Scan for the cell matching the given text and deliver its [X, Y] coordinate at center. 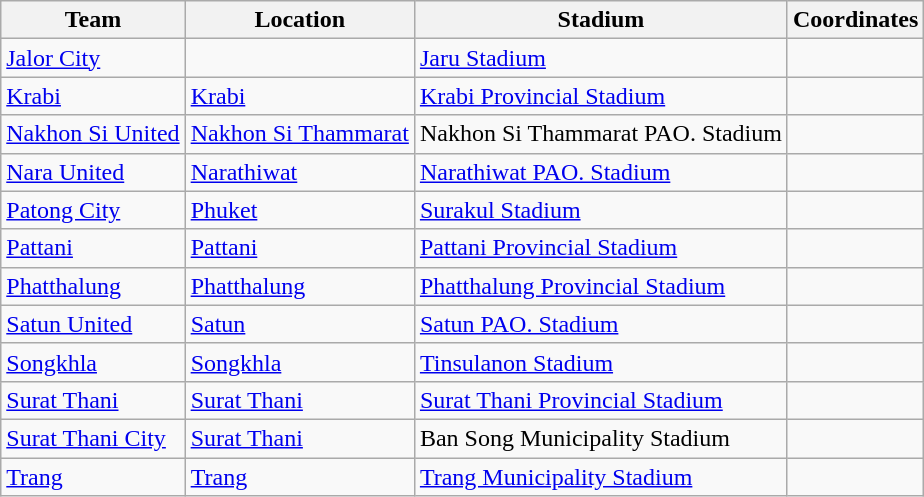
Satun [300, 324]
Surakul Stadium [600, 210]
Surat Thani City [93, 438]
Nakhon Si Thammarat PAO. Stadium [600, 134]
Patong City [93, 210]
Nara United [93, 172]
Narathiwat PAO. Stadium [600, 172]
Nakhon Si United [93, 134]
Ban Song Municipality Stadium [600, 438]
Phuket [300, 210]
Coordinates [855, 20]
Stadium [600, 20]
Pattani Provincial Stadium [600, 248]
Krabi Provincial Stadium [600, 96]
Team [93, 20]
Narathiwat [300, 172]
Satun United [93, 324]
Trang Municipality Stadium [600, 477]
Surat Thani Provincial Stadium [600, 400]
Jaru Stadium [600, 58]
Jalor City [93, 58]
Phatthalung Provincial Stadium [600, 286]
Nakhon Si Thammarat [300, 134]
Location [300, 20]
Satun PAO. Stadium [600, 324]
Tinsulanon Stadium [600, 362]
